Scan for the cell matching the given text and deliver its (x, y) coordinate at center. 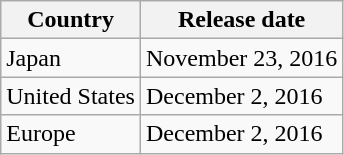
Release date (241, 20)
Country (71, 20)
Europe (71, 134)
Japan (71, 58)
November 23, 2016 (241, 58)
United States (71, 96)
